Capture the cell that displays the provided text and extract its [x, y] central coordinate. 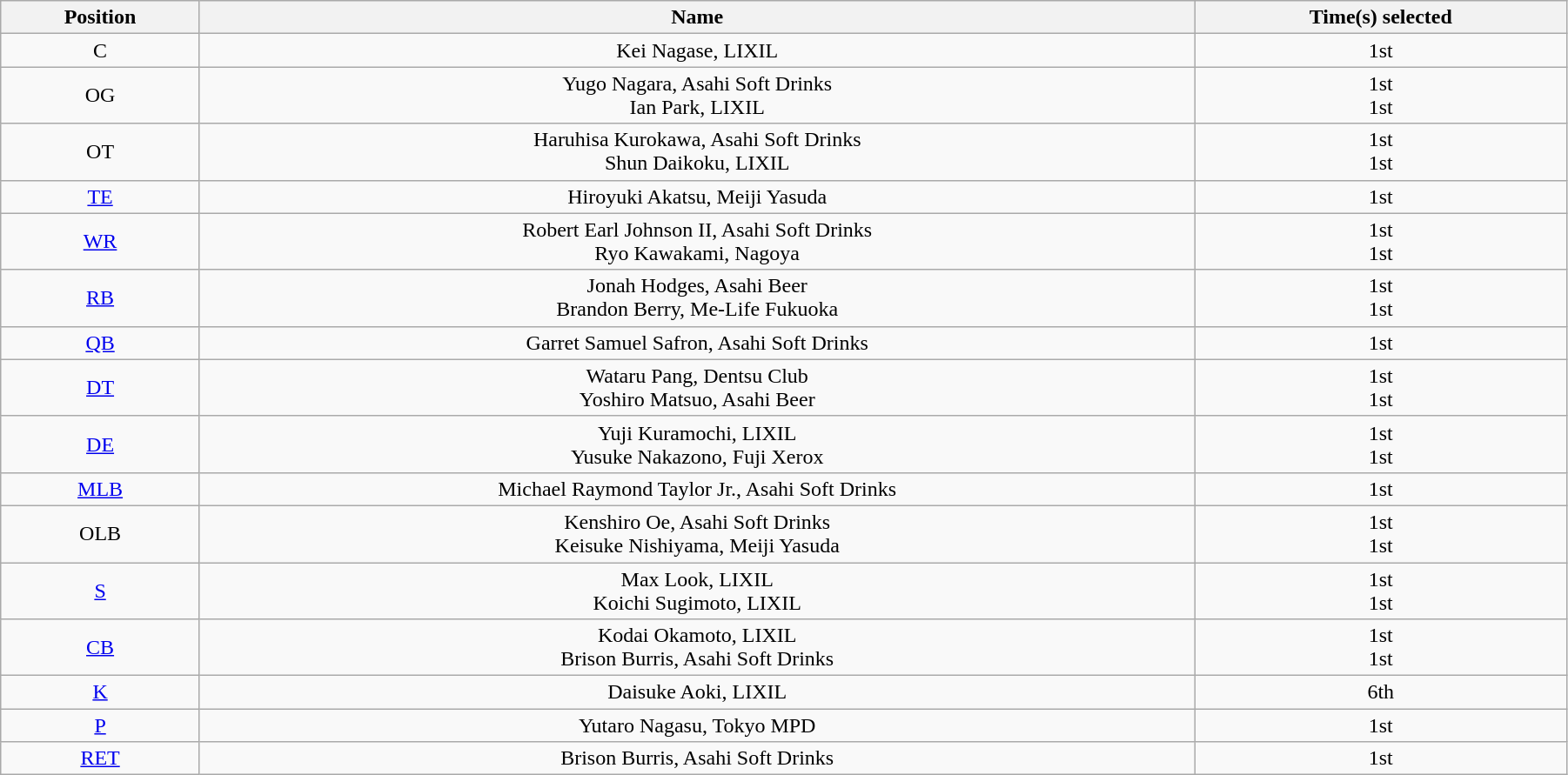
C [101, 50]
DE [101, 444]
Position [101, 17]
QB [101, 343]
Kenshiro Oe, Asahi Soft DrinksKeisuke Nishiyama, Meiji Yasuda [697, 534]
TE [101, 197]
P [101, 725]
Michael Raymond Taylor Jr., Asahi Soft Drinks [697, 489]
K [101, 692]
MLB [101, 489]
Haruhisa Kurokawa, Asahi Soft DrinksShun Daikoku, LIXIL [697, 151]
Jonah Hodges, Asahi BeerBrandon Berry, Me-Life Fukuoka [697, 297]
Max Look, LIXILKoichi Sugimoto, LIXIL [697, 590]
OLB [101, 534]
Time(s) selected [1380, 17]
S [101, 590]
Robert Earl Johnson II, Asahi Soft DrinksRyo Kawakami, Nagoya [697, 242]
RET [101, 758]
Name [697, 17]
Yugo Nagara, Asahi Soft DrinksIan Park, LIXIL [697, 96]
OG [101, 96]
OT [101, 151]
Garret Samuel Safron, Asahi Soft Drinks [697, 343]
Kodai Okamoto, LIXILBrison Burris, Asahi Soft Drinks [697, 647]
6th [1380, 692]
Yuji Kuramochi, LIXILYusuke Nakazono, Fuji Xerox [697, 444]
Yutaro Nagasu, Tokyo MPD [697, 725]
CB [101, 647]
WR [101, 242]
DT [101, 388]
Hiroyuki Akatsu, Meiji Yasuda [697, 197]
Kei Nagase, LIXIL [697, 50]
RB [101, 297]
Daisuke Aoki, LIXIL [697, 692]
Brison Burris, Asahi Soft Drinks [697, 758]
Wataru Pang, Dentsu ClubYoshiro Matsuo, Asahi Beer [697, 388]
